Scan for the cell matching the given text and deliver its (x, y) coordinate at center. 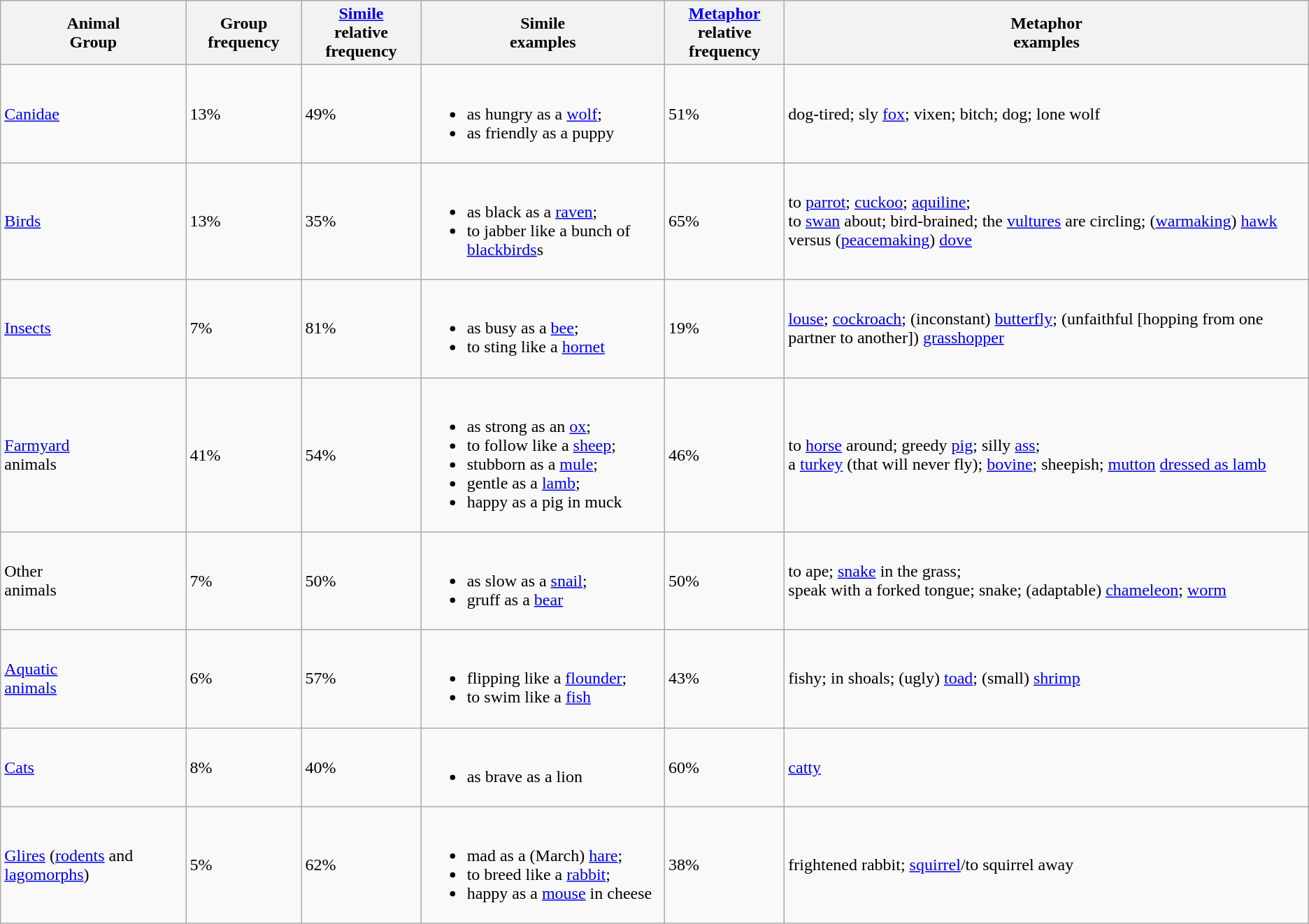
to ape; snake in the grass;speak with a forked tongue; snake; (adaptable) chameleon; worm (1046, 581)
Canidae (94, 114)
81% (361, 329)
to horse around; greedy pig; silly ass;a turkey (that will never fly); bovine; sheepish; mutton dressed as lamb (1046, 454)
60% (724, 767)
as hungry as a wolf;as friendly as a puppy (543, 114)
flipping like a flounder;to swim like a fish (543, 679)
louse; cockroach; (inconstant) butterfly; (unfaithful [hopping from one partner to another]) grasshopper (1046, 329)
40% (361, 767)
35% (361, 221)
Farmyardanimals (94, 454)
as black as a raven;to jabber like a bunch of blackbirdss (543, 221)
19% (724, 329)
Metaphorexamples (1046, 33)
51% (724, 114)
as slow as a snail;gruff as a bear (543, 581)
62% (361, 865)
Simileexamples (543, 33)
43% (724, 679)
5% (243, 865)
Group frequency (243, 33)
to parrot; cuckoo; aquiline;to swan about; bird-brained; the vultures are circling; (warmaking) hawk versus (peacemaking) dove (1046, 221)
as busy as a bee;to sting like a hornet (543, 329)
49% (361, 114)
57% (361, 679)
Birds (94, 221)
Similerelative frequency (361, 33)
Aquaticanimals (94, 679)
Metaphorrelative frequency (724, 33)
mad as a (March) hare;to breed like a rabbit;happy as a mouse in cheese (543, 865)
8% (243, 767)
Glires (rodents and lagomorphs) (94, 865)
as strong as an ox;to follow like a sheep;stubborn as a mule;gentle as a lamb;happy as a pig in muck (543, 454)
frightened rabbit; squirrel/to squirrel away (1046, 865)
41% (243, 454)
38% (724, 865)
AnimalGroup (94, 33)
Cats (94, 767)
Insects (94, 329)
54% (361, 454)
Otheranimals (94, 581)
as brave as a lion (543, 767)
65% (724, 221)
dog-tired; sly fox; vixen; bitch; dog; lone wolf (1046, 114)
fishy; in shoals; (ugly) toad; (small) shrimp (1046, 679)
46% (724, 454)
6% (243, 679)
catty (1046, 767)
